From the cell containing the given text, extract its center point as (X, Y) coordinate. 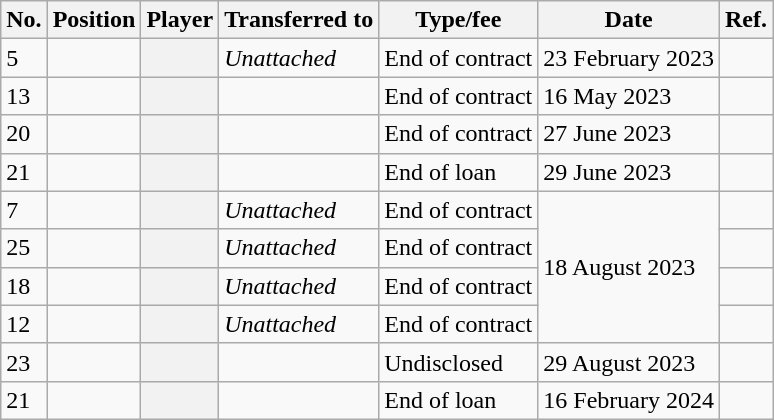
Ref. (746, 20)
16 May 2023 (629, 96)
20 (24, 134)
25 (24, 248)
7 (24, 210)
13 (24, 96)
29 August 2023 (629, 362)
Transferred to (299, 20)
29 June 2023 (629, 172)
12 (24, 324)
27 June 2023 (629, 134)
Undisclosed (458, 362)
16 February 2024 (629, 400)
18 (24, 286)
No. (24, 20)
Date (629, 20)
Type/fee (458, 20)
Position (94, 20)
18 August 2023 (629, 267)
23 (24, 362)
Player (180, 20)
5 (24, 58)
23 February 2023 (629, 58)
